Extract the [x, y] coordinate from the center of the cell holding the provided text.  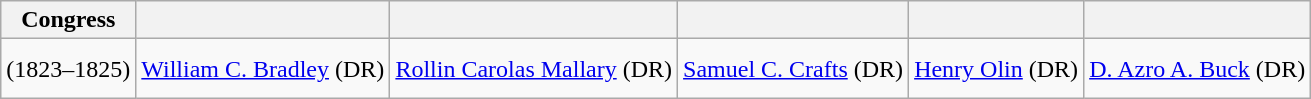
D. Azro A. Buck (DR) [1198, 69]
Henry Olin (DR) [996, 69]
(1823–1825) [68, 69]
Samuel C. Crafts (DR) [794, 69]
William C. Bradley (DR) [263, 69]
Congress [68, 20]
Rollin Carolas Mallary (DR) [534, 69]
